Provide the (x, y) coordinate of the cell's center where the given text is located.  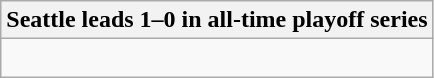
Seattle leads 1–0 in all-time playoff series (217, 20)
